Output the [X, Y] coordinate of the center of the cell containing the given text.  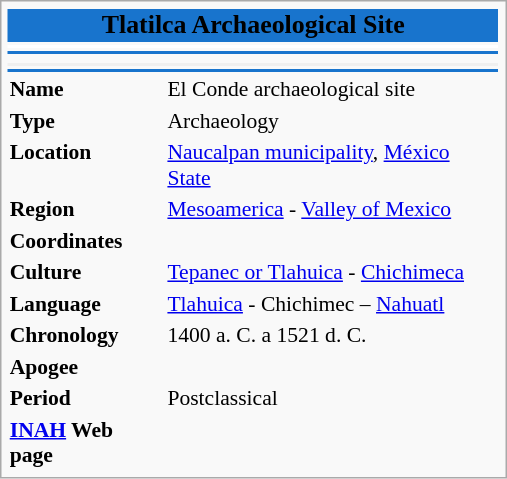
Mesoamerica - Valley of Mexico [332, 209]
Chronology [86, 335]
Location [86, 165]
Region [86, 209]
Name [86, 89]
Type [86, 120]
Postclassical [332, 398]
Apogee [86, 366]
Tlatilca Archaeological Site [253, 26]
Language [86, 303]
INAH Web page [86, 442]
Tlahuica - Chichimec – Nahuatl [332, 303]
Coordinates [86, 240]
Tepanec or Tlahuica - Chichimeca [332, 272]
1400 a. C. a 1521 d. C. [332, 335]
Culture [86, 272]
Period [86, 398]
Archaeology [332, 120]
Naucalpan municipality, México State [332, 165]
El Conde archaeological site [332, 89]
